Pinpoint the cell where the given text exists, returning its [X, Y] midpoint coordinate. 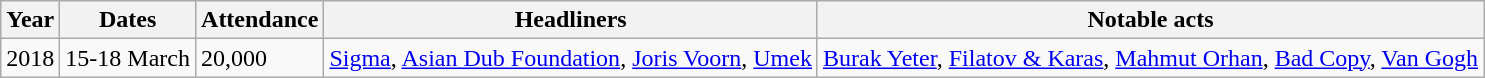
Sigma, Asian Dub Foundation, Joris Voorn, Umek [571, 58]
Burak Yeter, Filatov & Karas, Mahmut Orhan, Bad Copy, Van Gogh [1150, 58]
Dates [128, 20]
2018 [30, 58]
15-18 March [128, 58]
Year [30, 20]
Attendance [260, 20]
Notable acts [1150, 20]
20,000 [260, 58]
Headliners [571, 20]
